Output the [x, y] coordinate of the center of the cell containing the given text.  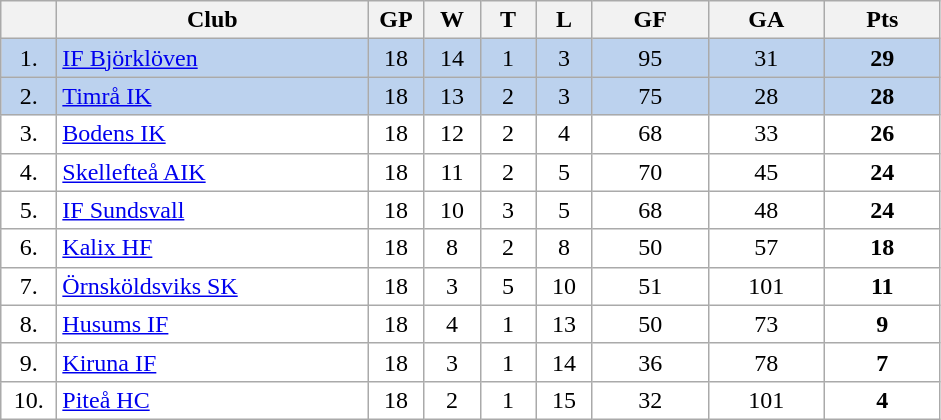
GF [650, 20]
T [508, 20]
48 [766, 210]
W [452, 20]
26 [882, 134]
10. [29, 400]
45 [766, 172]
Bodens IK [212, 134]
78 [766, 362]
Club [212, 20]
6. [29, 248]
1. [29, 58]
7 [882, 362]
73 [766, 324]
Piteå HC [212, 400]
33 [766, 134]
Örnsköldsviks SK [212, 286]
32 [650, 400]
7. [29, 286]
75 [650, 96]
15 [564, 400]
Skellefteå AIK [212, 172]
8. [29, 324]
4. [29, 172]
70 [650, 172]
3. [29, 134]
9 [882, 324]
GP [396, 20]
29 [882, 58]
5. [29, 210]
Husums IF [212, 324]
12 [452, 134]
L [564, 20]
51 [650, 286]
IF Sundsvall [212, 210]
36 [650, 362]
31 [766, 58]
57 [766, 248]
GA [766, 20]
2. [29, 96]
9. [29, 362]
Pts [882, 20]
Timrå IK [212, 96]
IF Björklöven [212, 58]
Kalix HF [212, 248]
95 [650, 58]
Kiruna IF [212, 362]
